Locate the cell with the specified text and output its (X, Y) center coordinate. 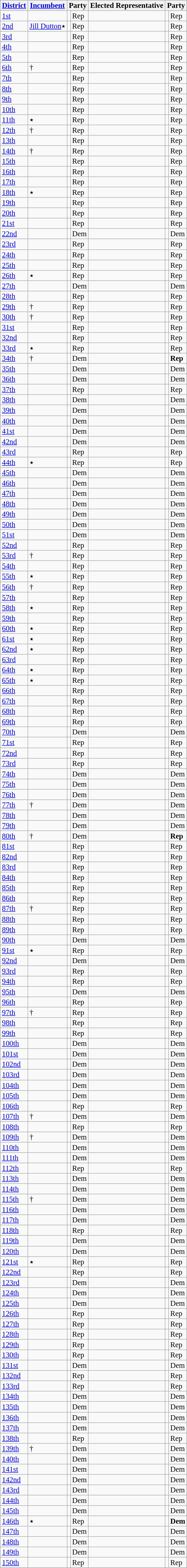
27th (14, 286)
29th (14, 307)
133rd (14, 1386)
7th (14, 78)
30th (14, 317)
51st (14, 535)
128th (14, 1334)
57th (14, 597)
80th (14, 836)
17th (14, 182)
44th (14, 462)
132nd (14, 1376)
116th (14, 1210)
138th (14, 1438)
114th (14, 1189)
79th (14, 826)
98th (14, 1023)
106th (14, 1106)
101st (14, 1054)
6th (14, 68)
78th (14, 815)
104th (14, 1085)
53rd (14, 556)
2nd (14, 26)
11th (14, 120)
Elected Representative (127, 6)
117th (14, 1220)
95th (14, 992)
36th (14, 379)
37th (14, 390)
144th (14, 1500)
50th (14, 525)
90th (14, 940)
48th (14, 504)
150th (14, 1563)
60th (14, 629)
121st (14, 1262)
24th (14, 255)
115th (14, 1199)
110th (14, 1147)
38th (14, 400)
108th (14, 1127)
118th (14, 1231)
55th (14, 577)
75th (14, 784)
20th (14, 213)
3rd (14, 37)
52nd (14, 545)
25th (14, 265)
94th (14, 981)
143rd (14, 1490)
105th (14, 1095)
124th (14, 1293)
45th (14, 473)
113th (14, 1179)
122nd (14, 1272)
4th (14, 47)
66th (14, 691)
69th (14, 722)
149th (14, 1552)
96th (14, 1002)
146th (14, 1521)
72nd (14, 753)
46th (14, 483)
77th (14, 805)
109th (14, 1137)
141st (14, 1469)
123rd (14, 1282)
145th (14, 1511)
111th (14, 1158)
63rd (14, 659)
23rd (14, 244)
13th (14, 141)
56th (14, 587)
39th (14, 410)
97th (14, 1013)
84th (14, 878)
41st (14, 431)
86th (14, 898)
19th (14, 203)
68th (14, 711)
65th (14, 680)
43rd (14, 452)
99th (14, 1033)
16th (14, 172)
31st (14, 327)
64th (14, 670)
129th (14, 1345)
137th (14, 1428)
93rd (14, 971)
1st (14, 16)
71st (14, 743)
21st (14, 223)
8th (14, 89)
26th (14, 275)
33rd (14, 348)
9th (14, 99)
89th (14, 930)
58th (14, 608)
40th (14, 421)
22nd (14, 234)
82nd (14, 857)
130th (14, 1355)
147th (14, 1532)
28th (14, 296)
139th (14, 1448)
91st (14, 950)
61st (14, 639)
131st (14, 1366)
103rd (14, 1075)
35th (14, 369)
18th (14, 193)
Jill Dutton٭ (47, 26)
15th (14, 161)
100th (14, 1044)
112th (14, 1168)
85th (14, 888)
140th (14, 1459)
Incumbent (47, 6)
12th (14, 130)
67th (14, 701)
49th (14, 514)
127th (14, 1324)
5th (14, 58)
119th (14, 1241)
76th (14, 795)
34th (14, 358)
125th (14, 1303)
14th (14, 151)
62nd (14, 649)
10th (14, 109)
54th (14, 566)
47th (14, 494)
88th (14, 919)
136th (14, 1418)
87th (14, 909)
32nd (14, 338)
92nd (14, 961)
District (14, 6)
42nd (14, 442)
135th (14, 1407)
134th (14, 1396)
74th (14, 774)
83rd (14, 867)
120th (14, 1251)
73rd (14, 763)
126th (14, 1314)
102nd (14, 1065)
70th (14, 732)
59th (14, 618)
142nd (14, 1480)
107th (14, 1116)
148th (14, 1542)
81st (14, 846)
